Output the (x, y) coordinate of the center of the cell containing the given text.  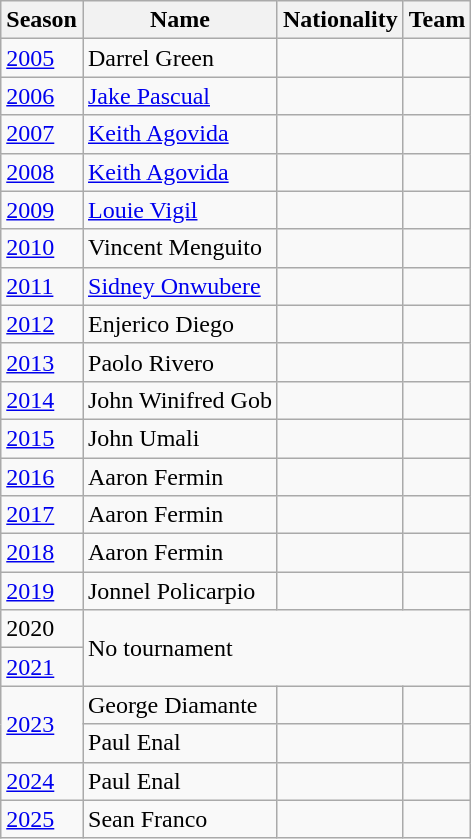
Darrel Green (180, 58)
John Winifred Gob (180, 400)
2005 (42, 58)
Paolo Rivero (180, 362)
2021 (42, 667)
2012 (42, 324)
Season (42, 20)
2025 (42, 819)
2016 (42, 477)
2018 (42, 553)
2008 (42, 172)
2011 (42, 286)
2024 (42, 781)
Team (437, 20)
2006 (42, 96)
No tournament (276, 648)
Louie Vigil (180, 210)
John Umali (180, 438)
Jake Pascual (180, 96)
George Diamante (180, 705)
2014 (42, 400)
2023 (42, 724)
Jonnel Policarpio (180, 591)
2007 (42, 134)
Nationality (340, 20)
Vincent Menguito (180, 248)
2013 (42, 362)
2009 (42, 210)
2019 (42, 591)
2010 (42, 248)
Enjerico Diego (180, 324)
2015 (42, 438)
2017 (42, 515)
Sidney Onwubere (180, 286)
Sean Franco (180, 819)
Name (180, 20)
2020 (42, 629)
